Extract the (x, y) coordinate from the center of the cell holding the provided text.  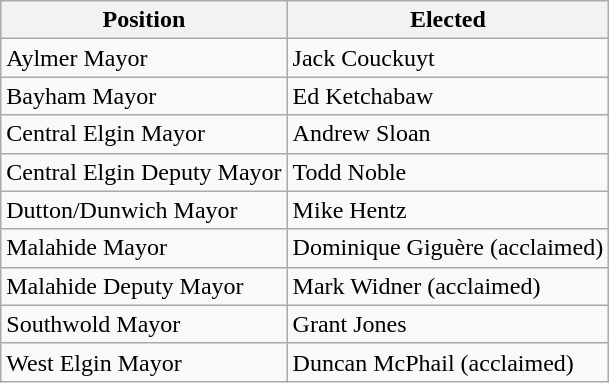
Aylmer Mayor (144, 58)
Todd Noble (448, 172)
West Elgin Mayor (144, 362)
Position (144, 20)
Malahide Mayor (144, 248)
Duncan McPhail (acclaimed) (448, 362)
Elected (448, 20)
Southwold Mayor (144, 324)
Dutton/Dunwich Mayor (144, 210)
Andrew Sloan (448, 134)
Central Elgin Mayor (144, 134)
Dominique Giguère (acclaimed) (448, 248)
Ed Ketchabaw (448, 96)
Grant Jones (448, 324)
Mark Widner (acclaimed) (448, 286)
Central Elgin Deputy Mayor (144, 172)
Mike Hentz (448, 210)
Bayham Mayor (144, 96)
Malahide Deputy Mayor (144, 286)
Jack Couckuyt (448, 58)
